Identify which cell holds the provided text, then report its [x, y] central coordinate. 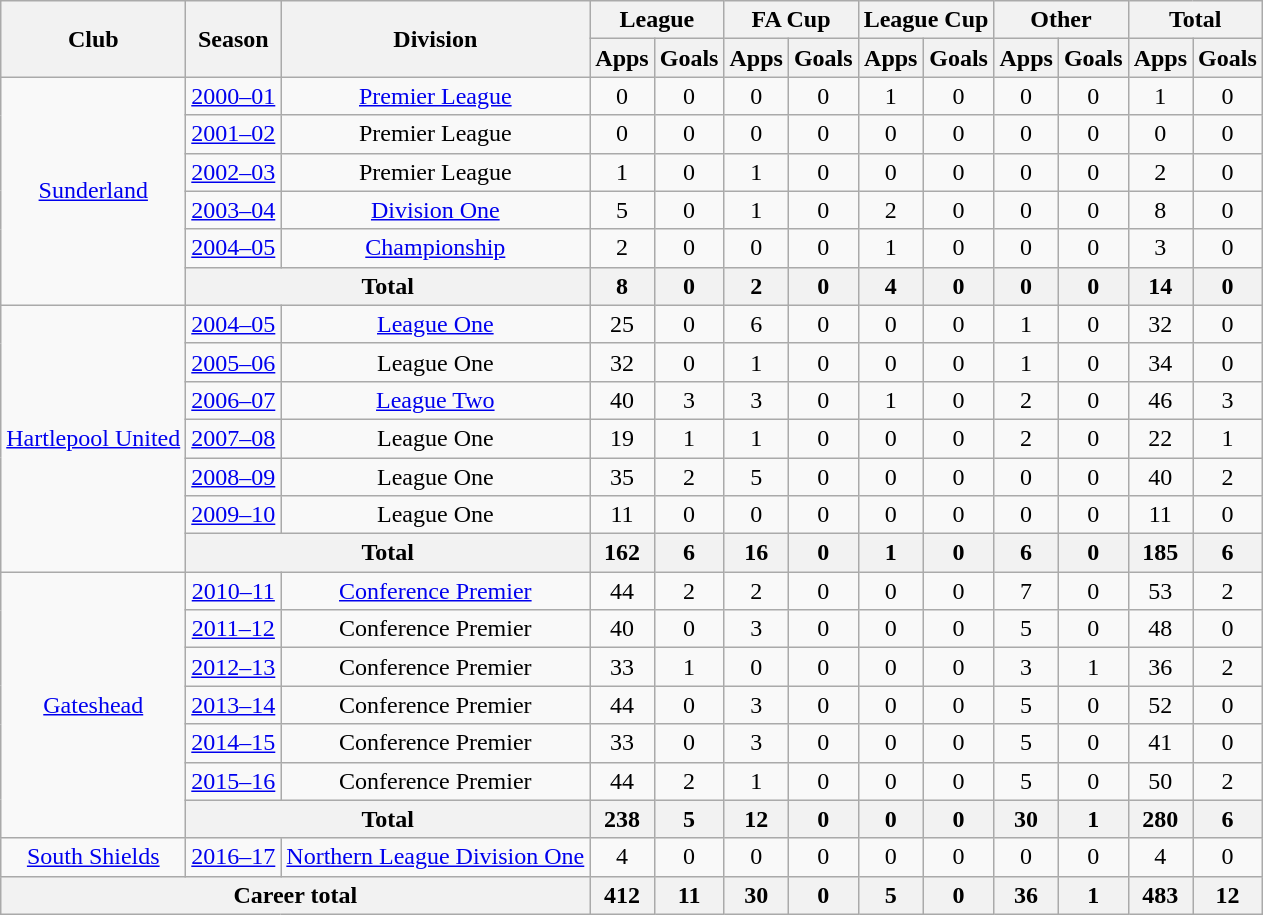
2006–07 [234, 400]
2011–12 [234, 629]
Championship [436, 248]
52 [1160, 705]
2008–09 [234, 477]
South Shields [94, 857]
14 [1160, 286]
412 [622, 895]
50 [1160, 781]
483 [1160, 895]
Other [1061, 20]
2010–11 [234, 591]
2015–16 [234, 781]
2002–03 [234, 172]
25 [622, 324]
2014–15 [234, 743]
185 [1160, 553]
46 [1160, 400]
Season [234, 39]
Gateshead [94, 705]
2016–17 [234, 857]
35 [622, 477]
53 [1160, 591]
48 [1160, 629]
League Two [436, 400]
2009–10 [234, 515]
7 [1026, 591]
41 [1160, 743]
Division One [436, 210]
2001–02 [234, 134]
2012–13 [234, 667]
2005–06 [234, 362]
Hartlepool United [94, 438]
238 [622, 819]
162 [622, 553]
Club [94, 39]
Northern League Division One [436, 857]
19 [622, 438]
2007–08 [234, 438]
2013–14 [234, 705]
League [657, 20]
2003–04 [234, 210]
2000–01 [234, 96]
16 [756, 553]
34 [1160, 362]
FA Cup [791, 20]
Sunderland [94, 191]
League Cup [926, 20]
22 [1160, 438]
Career total [296, 895]
Division [436, 39]
280 [1160, 819]
